Pinpoint the cell where the given text exists, returning its [X, Y] midpoint coordinate. 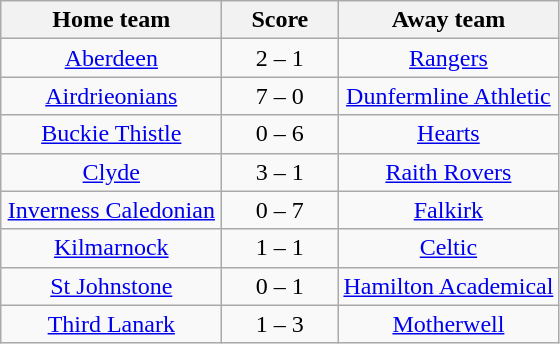
3 – 1 [280, 172]
0 – 1 [280, 286]
Inverness Caledonian [112, 210]
Away team [448, 20]
Aberdeen [112, 58]
St Johnstone [112, 286]
Hearts [448, 134]
Kilmarnock [112, 248]
1 – 1 [280, 248]
2 – 1 [280, 58]
0 – 7 [280, 210]
Airdrieonians [112, 96]
Rangers [448, 58]
Hamilton Academical [448, 286]
Home team [112, 20]
0 – 6 [280, 134]
Celtic [448, 248]
Buckie Thistle [112, 134]
Clyde [112, 172]
7 – 0 [280, 96]
Dunfermline Athletic [448, 96]
Third Lanark [112, 324]
Motherwell [448, 324]
Raith Rovers [448, 172]
Score [280, 20]
1 – 3 [280, 324]
Falkirk [448, 210]
